Pinpoint the cell where the given text exists, returning its (x, y) midpoint coordinate. 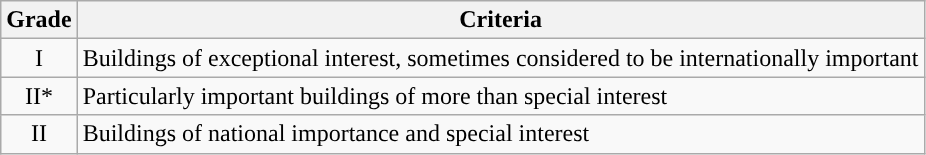
I (39, 58)
Buildings of national importance and special interest (500, 134)
II (39, 134)
Grade (39, 20)
II* (39, 96)
Particularly important buildings of more than special interest (500, 96)
Criteria (500, 20)
Buildings of exceptional interest, sometimes considered to be internationally important (500, 58)
